Find where the given text appears and provide that cell's center as (X, Y) coordinate. 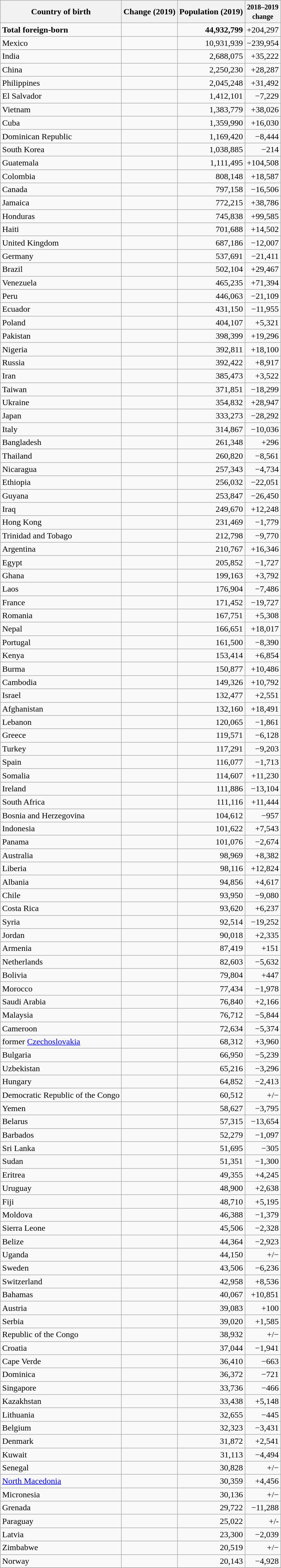
South Africa (61, 802)
−11,955 (263, 309)
+2,551 (263, 695)
−26,450 (263, 496)
+38,026 (263, 110)
Paraguay (61, 1521)
57,315 (211, 1122)
Uruguay (61, 1188)
42,958 (211, 1281)
+8,536 (263, 1281)
385,473 (211, 376)
101,622 (211, 829)
58,627 (211, 1108)
44,932,799 (211, 30)
+18,017 (263, 629)
111,886 (211, 789)
Russia (61, 362)
Portugal (61, 642)
−1,727 (263, 562)
−957 (263, 815)
Iraq (61, 509)
1,412,101 (211, 96)
+2,166 (263, 1002)
150,877 (211, 669)
former Czechoslovakia (61, 1042)
+104,508 (263, 163)
−5,844 (263, 1015)
149,326 (211, 682)
+10,486 (263, 669)
−19,727 (263, 602)
132,160 (211, 709)
Bulgaria (61, 1055)
−28,292 (263, 416)
−18,299 (263, 389)
+4,245 (263, 1175)
+3,792 (263, 575)
Lithuania (61, 1414)
+18,491 (263, 709)
167,751 (211, 616)
Pakistan (61, 336)
32,655 (211, 1414)
−1,861 (263, 722)
Trinidad and Tobago (61, 536)
France (61, 602)
132,477 (211, 695)
Belarus (61, 1122)
−8,561 (263, 456)
392,811 (211, 349)
797,158 (211, 190)
Peru (61, 296)
Democratic Republic of the Congo (61, 1095)
808,148 (211, 176)
+18,100 (263, 349)
45,506 (211, 1228)
Brazil (61, 269)
−214 (263, 149)
−3,795 (263, 1108)
1,383,779 (211, 110)
United Kingdom (61, 243)
+16,030 (263, 123)
−2,039 (263, 1534)
Costa Rica (61, 909)
−10,036 (263, 429)
Fiji (61, 1201)
−466 (263, 1388)
36,372 (211, 1375)
Armenia (61, 948)
101,076 (211, 842)
98,969 (211, 855)
Singapore (61, 1388)
+204,297 (263, 30)
249,670 (211, 509)
93,950 (211, 895)
Uzbekistan (61, 1068)
52,279 (211, 1135)
446,063 (211, 296)
Hong Kong (61, 522)
Laos (61, 589)
El Salvador (61, 96)
Israel (61, 695)
Sierra Leone (61, 1228)
Jamaica (61, 203)
+14,502 (263, 229)
30,828 (211, 1468)
205,852 (211, 562)
+10,792 (263, 682)
38,932 (211, 1335)
+3,960 (263, 1042)
431,150 (211, 309)
37,044 (211, 1348)
−1,300 (263, 1161)
+12,824 (263, 869)
−16,506 (263, 190)
−21,411 (263, 256)
Netherlands (61, 962)
465,235 (211, 283)
79,804 (211, 975)
+19,296 (263, 336)
+5,148 (263, 1401)
65,216 (211, 1068)
Zimbabwe (61, 1548)
Jordan (61, 935)
25,022 (211, 1521)
India (61, 56)
−5,239 (263, 1055)
−1,379 (263, 1215)
87,419 (211, 948)
+35,222 (263, 56)
314,867 (211, 429)
745,838 (211, 216)
+8,917 (263, 362)
120,065 (211, 722)
93,620 (211, 909)
Belize (61, 1242)
Sri Lanka (61, 1148)
Cameroon (61, 1028)
1,169,420 (211, 136)
Latvia (61, 1534)
+71,394 (263, 283)
153,414 (211, 656)
Senegal (61, 1468)
Syria (61, 922)
1,038,885 (211, 149)
−13,104 (263, 789)
29,722 (211, 1508)
−305 (263, 1148)
−4,734 (263, 469)
210,767 (211, 549)
Vietnam (61, 110)
Nepal (61, 629)
+6,237 (263, 909)
−663 (263, 1361)
32,323 (211, 1428)
31,113 (211, 1454)
Kuwait (61, 1454)
60,512 (211, 1095)
−5,632 (263, 962)
−6,236 (263, 1268)
371,851 (211, 389)
+2,541 (263, 1441)
−445 (263, 1414)
Burma (61, 669)
Barbados (61, 1135)
Italy (61, 429)
98,116 (211, 869)
+/- (263, 1521)
Thailand (61, 456)
−4,928 (263, 1561)
94,856 (211, 882)
261,348 (211, 443)
−1,097 (263, 1135)
114,607 (211, 775)
South Korea (61, 149)
Croatia (61, 1348)
33,438 (211, 1401)
398,399 (211, 336)
+99,585 (263, 216)
+5,308 (263, 616)
Norway (61, 1561)
772,215 (211, 203)
82,603 (211, 962)
Albania (61, 882)
Iran (61, 376)
+8,382 (263, 855)
−5,374 (263, 1028)
Ukraine (61, 403)
Sweden (61, 1268)
Ghana (61, 575)
44,364 (211, 1242)
48,710 (211, 1201)
Sudan (61, 1161)
Bolivia (61, 975)
+10,851 (263, 1295)
Micronesia (61, 1495)
Eritrea (61, 1175)
Lebanon (61, 722)
20,519 (211, 1548)
+11,444 (263, 802)
+7,543 (263, 829)
+31,492 (263, 83)
Belgium (61, 1428)
Guyana (61, 496)
+100 (263, 1308)
Indonesia (61, 829)
Kazakhstan (61, 1401)
+296 (263, 443)
43,506 (211, 1268)
Egypt (61, 562)
Cape Verde (61, 1361)
Bahamas (61, 1295)
Uganda (61, 1255)
−9,203 (263, 749)
Yemen (61, 1108)
333,273 (211, 416)
Ecuador (61, 309)
Kenya (61, 656)
2,045,248 (211, 83)
Turkey (61, 749)
Total foreign-born (61, 30)
701,688 (211, 229)
−3,431 (263, 1428)
Romania (61, 616)
−8,390 (263, 642)
33,736 (211, 1388)
Population (2019) (211, 12)
Australia (61, 855)
Moldova (61, 1215)
212,798 (211, 536)
161,500 (211, 642)
−1,713 (263, 762)
Poland (61, 323)
−2,674 (263, 842)
2,688,075 (211, 56)
354,832 (211, 403)
260,820 (211, 456)
−21,109 (263, 296)
Bosnia and Herzegovina (61, 815)
Denmark (61, 1441)
Taiwan (61, 389)
Country of birth (61, 12)
171,452 (211, 602)
+38,786 (263, 203)
Ireland (61, 789)
Honduras (61, 216)
+447 (263, 975)
231,469 (211, 522)
China (61, 70)
+11,230 (263, 775)
+12,248 (263, 509)
Greece (61, 735)
687,186 (211, 243)
2018–2019change (263, 12)
31,872 (211, 1441)
537,691 (211, 256)
49,355 (211, 1175)
−9,770 (263, 536)
Republic of the Congo (61, 1335)
Mexico (61, 43)
+2,638 (263, 1188)
+18,587 (263, 176)
36,410 (211, 1361)
Ethiopia (61, 482)
Serbia (61, 1321)
Germany (61, 256)
−12,007 (263, 243)
−19,252 (263, 922)
119,571 (211, 735)
Philippines (61, 83)
1,111,495 (211, 163)
+29,467 (263, 269)
−721 (263, 1375)
Japan (61, 416)
−9,080 (263, 895)
Colombia (61, 176)
116,077 (211, 762)
+6,854 (263, 656)
23,300 (211, 1534)
+4,617 (263, 882)
256,032 (211, 482)
257,343 (211, 469)
Malaysia (61, 1015)
Grenada (61, 1508)
+2,335 (263, 935)
Switzerland (61, 1281)
+5,321 (263, 323)
Nicaragua (61, 469)
+28,287 (263, 70)
−2,413 (263, 1082)
Dominican Republic (61, 136)
+3,522 (263, 376)
−2,328 (263, 1228)
2,250,230 (211, 70)
−2,923 (263, 1242)
392,422 (211, 362)
20,143 (211, 1561)
Venezuela (61, 283)
92,514 (211, 922)
−1,779 (263, 522)
72,634 (211, 1028)
+16,346 (263, 549)
51,695 (211, 1148)
Saudi Arabia (61, 1002)
76,840 (211, 1002)
76,712 (211, 1015)
−3,296 (263, 1068)
−1,941 (263, 1348)
166,651 (211, 629)
404,107 (211, 323)
30,136 (211, 1495)
Dominica (61, 1375)
39,020 (211, 1321)
−22,051 (263, 482)
176,904 (211, 589)
−8,444 (263, 136)
Nigeria (61, 349)
−7,229 (263, 96)
Change (2019) (150, 12)
Bangladesh (61, 443)
−11,288 (263, 1508)
40,067 (211, 1295)
44,150 (211, 1255)
Canada (61, 190)
77,434 (211, 988)
Guatemala (61, 163)
64,852 (211, 1082)
−239,954 (263, 43)
+4,456 (263, 1481)
−4,494 (263, 1454)
+28,947 (263, 403)
Argentina (61, 549)
117,291 (211, 749)
Afghanistan (61, 709)
502,104 (211, 269)
48,900 (211, 1188)
10,931,939 (211, 43)
Austria (61, 1308)
90,018 (211, 935)
66,950 (211, 1055)
51,351 (211, 1161)
−13,654 (263, 1122)
−7,486 (263, 589)
104,612 (211, 815)
−1,978 (263, 988)
1,359,990 (211, 123)
+1,585 (263, 1321)
Spain (61, 762)
−6,128 (263, 735)
+151 (263, 948)
Haiti (61, 229)
Somalia (61, 775)
30,359 (211, 1481)
253,847 (211, 496)
+5,195 (263, 1201)
39,083 (211, 1308)
Hungary (61, 1082)
68,312 (211, 1042)
199,163 (211, 575)
46,388 (211, 1215)
Morocco (61, 988)
Cuba (61, 123)
Panama (61, 842)
North Macedonia (61, 1481)
Liberia (61, 869)
111,116 (211, 802)
Cambodia (61, 682)
Chile (61, 895)
